Output the (x, y) coordinate of the center of the cell containing the given text.  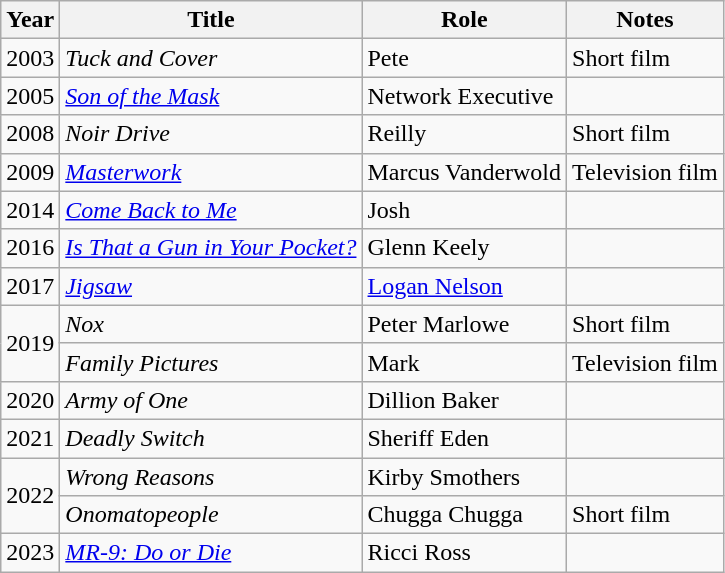
Kirby Smothers (464, 477)
Role (464, 20)
Army of One (211, 400)
2019 (30, 343)
Jigsaw (211, 286)
Glenn Keely (464, 248)
Network Executive (464, 96)
Pete (464, 58)
2003 (30, 58)
2008 (30, 134)
Logan Nelson (464, 286)
2009 (30, 172)
Noir Drive (211, 134)
Dillion Baker (464, 400)
Josh (464, 210)
Onomatopeople (211, 515)
Year (30, 20)
Mark (464, 362)
2005 (30, 96)
Wrong Reasons (211, 477)
Ricci Ross (464, 553)
Deadly Switch (211, 438)
Tuck and Cover (211, 58)
MR-9: Do or Die (211, 553)
2014 (30, 210)
Notes (646, 20)
2023 (30, 553)
Son of the Mask (211, 96)
Title (211, 20)
2016 (30, 248)
Masterwork (211, 172)
Reilly (464, 134)
Come Back to Me (211, 210)
Is That a Gun in Your Pocket? (211, 248)
Family Pictures (211, 362)
Nox (211, 324)
2022 (30, 496)
2020 (30, 400)
Peter Marlowe (464, 324)
2021 (30, 438)
2017 (30, 286)
Chugga Chugga (464, 515)
Sheriff Eden (464, 438)
Marcus Vanderwold (464, 172)
